Provide the (X, Y) coordinate of the cell's center where the given text is located.  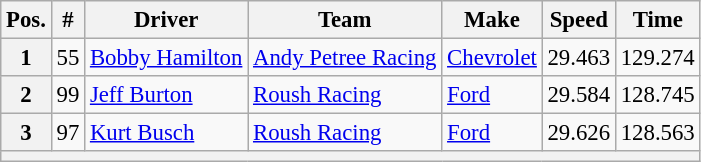
Bobby Hamilton (166, 58)
Make (492, 20)
99 (68, 95)
29.626 (578, 133)
128.745 (658, 95)
Andy Petree Racing (345, 58)
# (68, 20)
Chevrolet (492, 58)
3 (26, 133)
Jeff Burton (166, 95)
Speed (578, 20)
2 (26, 95)
29.584 (578, 95)
Time (658, 20)
Pos. (26, 20)
Kurt Busch (166, 133)
128.563 (658, 133)
Team (345, 20)
Driver (166, 20)
129.274 (658, 58)
55 (68, 58)
1 (26, 58)
29.463 (578, 58)
97 (68, 133)
